Locate the cell with the specified text and output its [x, y] center coordinate. 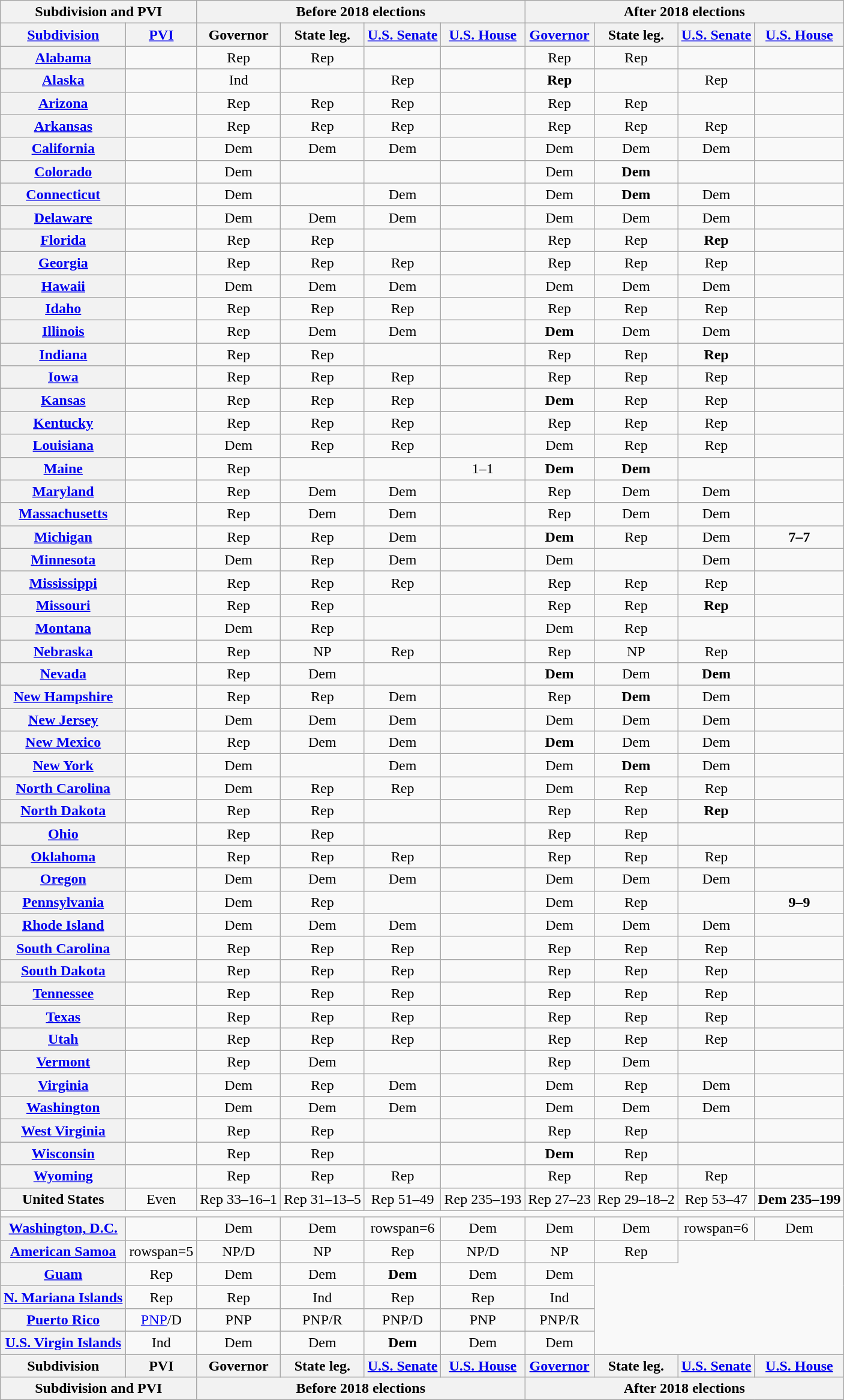
Rep 27–23 [560, 1199]
9–9 [799, 902]
New Mexico [64, 743]
New Jersey [64, 720]
Hawaii [64, 286]
7–7 [799, 537]
New Hampshire [64, 697]
Utah [64, 1040]
Wisconsin [64, 1153]
Tennessee [64, 993]
Indiana [64, 354]
Ohio [64, 834]
Rep 53–47 [716, 1199]
Vermont [64, 1062]
Arkansas [64, 126]
New York [64, 765]
South Dakota [64, 971]
Connecticut [64, 194]
Illinois [64, 332]
Nevada [64, 674]
Rep 51–49 [403, 1199]
Oklahoma [64, 857]
Alabama [64, 58]
Maryland [64, 491]
U.S. Virgin Islands [64, 1342]
North Dakota [64, 811]
Alaska [64, 80]
Louisiana [64, 446]
Iowa [64, 377]
Arizona [64, 103]
Rep 31–13–5 [323, 1199]
rowspan=5 [161, 1251]
Dem 235–199 [799, 1199]
Massachusetts [64, 514]
Virginia [64, 1085]
Georgia [64, 263]
Montana [64, 628]
Rhode Island [64, 925]
Minnesota [64, 560]
Rep 235–193 [483, 1199]
Pennsylvania [64, 902]
Michigan [64, 537]
Wyoming [64, 1176]
Oregon [64, 879]
Even [161, 1199]
Texas [64, 1017]
Kentucky [64, 423]
N. Mariana Islands [64, 1297]
Florida [64, 240]
Rep 29–18–2 [636, 1199]
Maine [64, 468]
North Carolina [64, 788]
Idaho [64, 309]
Kansas [64, 400]
Colorado [64, 172]
Puerto Rico [64, 1320]
United States [64, 1199]
Mississippi [64, 582]
Delaware [64, 217]
Missouri [64, 605]
1–1 [483, 468]
South Carolina [64, 948]
Washington, D.C. [64, 1228]
Rep 33–16–1 [239, 1199]
West Virginia [64, 1131]
California [64, 149]
American Samoa [64, 1251]
Guam [64, 1274]
Nebraska [64, 651]
Washington [64, 1108]
